Return (X, Y) of the center of cell containing provided text 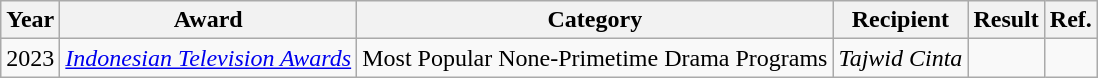
Award (208, 20)
Result (1006, 20)
Indonesian Television Awards (208, 58)
2023 (30, 58)
Year (30, 20)
Ref. (1070, 20)
Recipient (900, 20)
Most Popular None-Primetime Drama Programs (595, 58)
Tajwid Cinta (900, 58)
Category (595, 20)
